Locate the cell with the specified text and output its [x, y] center coordinate. 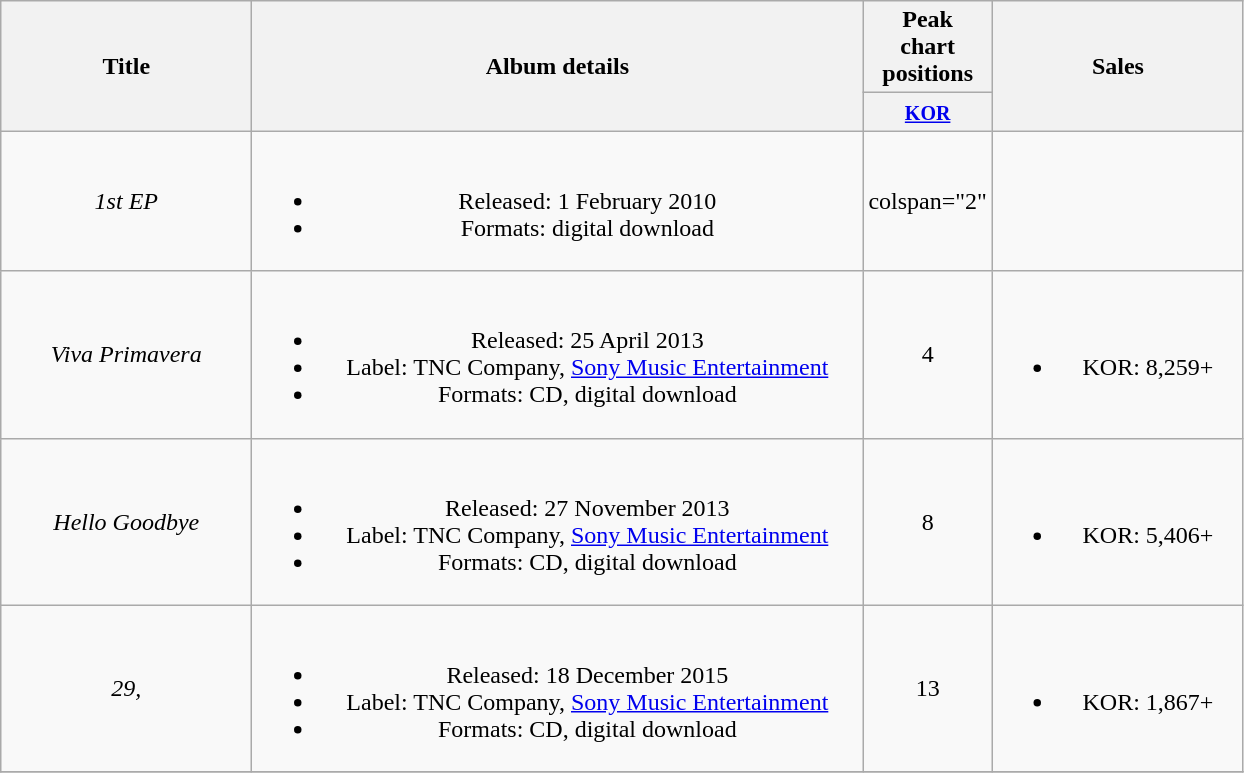
13 [928, 688]
KOR: 8,259+ [1118, 354]
colspan="2" [928, 201]
Released: 25 April 2013Label: TNC Company, Sony Music EntertainmentFormats: CD, digital download [558, 354]
Album details [558, 66]
Released: 1 February 2010Formats: digital download [558, 201]
4 [928, 354]
Released: 27 November 2013Label: TNC Company, Sony Music EntertainmentFormats: CD, digital download [558, 522]
Hello Goodbye [126, 522]
29, [126, 688]
Sales [1118, 66]
Viva Primavera [126, 354]
1st EP [126, 201]
8 [928, 522]
Released: 18 December 2015Label: TNC Company, Sony Music EntertainmentFormats: CD, digital download [558, 688]
KOR: 5,406+ [1118, 522]
KOR [928, 112]
Title [126, 66]
KOR: 1,867+ [1118, 688]
Peak chart positions [928, 47]
